Detect which cell encompasses the target text, then output its [x, y] center coordinate. 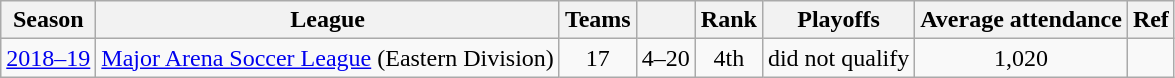
17 [598, 58]
Rank [728, 20]
Average attendance [1022, 20]
Teams [598, 20]
Ref [1150, 20]
Season [48, 20]
4–20 [666, 58]
Major Arena Soccer League (Eastern Division) [328, 58]
1,020 [1022, 58]
2018–19 [48, 58]
Playoffs [838, 20]
4th [728, 58]
League [328, 20]
did not qualify [838, 58]
